Return the [x, y] coordinate for the center point of the cell that contains the specified text.  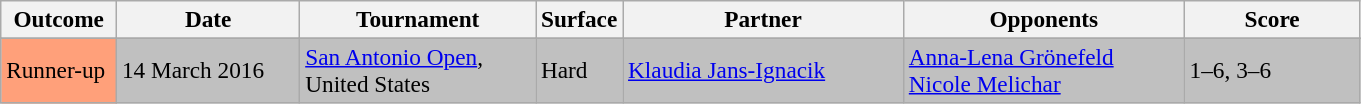
Anna-Lena Grönefeld Nicole Melichar [1044, 70]
Outcome [59, 19]
Hard [580, 70]
Runner-up [59, 70]
Score [1272, 19]
Tournament [418, 19]
14 March 2016 [208, 70]
1–6, 3–6 [1272, 70]
San Antonio Open, United States [418, 70]
Opponents [1044, 19]
Surface [580, 19]
Partner [764, 19]
Klaudia Jans-Ignacik [764, 70]
Date [208, 19]
